Detect which cell encompasses the target text, then output its [x, y] center coordinate. 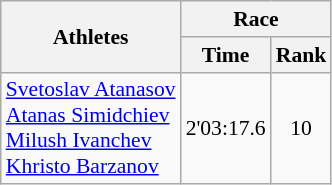
Race [256, 19]
Time [226, 55]
10 [302, 128]
Rank [302, 55]
Athletes [91, 36]
2'03:17.6 [226, 128]
Svetoslav AtanasovAtanas SimidchievMilush IvanchevKhristo Barzanov [91, 128]
